Extract the [x, y] coordinate from the center of the cell holding the provided text.  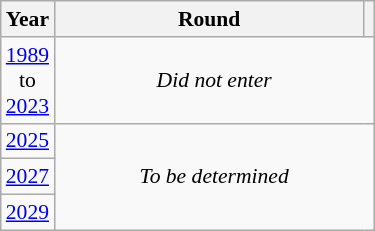
Round [209, 19]
Year [28, 19]
2029 [28, 213]
2025 [28, 141]
2027 [28, 177]
To be determined [214, 176]
Did not enter [214, 80]
1989to2023 [28, 80]
